From the cell containing the given text, extract its center point as (X, Y) coordinate. 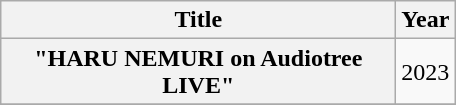
Year (426, 20)
Title (198, 20)
2023 (426, 72)
"HARU NEMURI on Audiotree LIVE" (198, 72)
